For the text-containing cell, return its midpoint in (x, y) coordinate format. 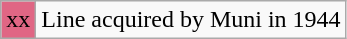
xx (18, 20)
Line acquired by Muni in 1944 (191, 20)
